Provide the (x, y) coordinate of the cell's center where the given text is located.  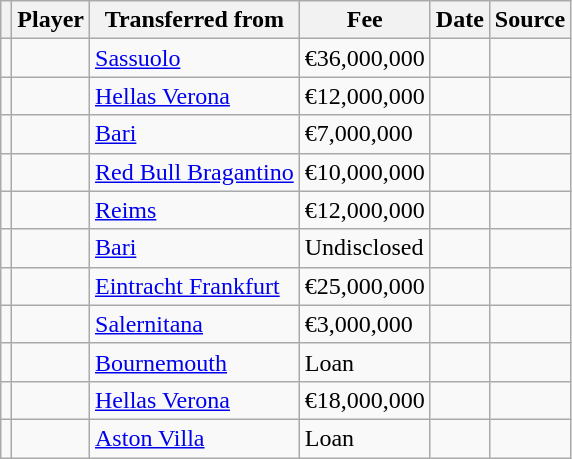
€3,000,000 (364, 324)
Sassuolo (195, 58)
Bournemouth (195, 362)
Date (460, 20)
€18,000,000 (364, 400)
Reims (195, 210)
€36,000,000 (364, 58)
Undisclosed (364, 248)
€25,000,000 (364, 286)
€10,000,000 (364, 172)
Source (530, 20)
€7,000,000 (364, 134)
Fee (364, 20)
Player (51, 20)
Salernitana (195, 324)
Aston Villa (195, 438)
Transferred from (195, 20)
Eintracht Frankfurt (195, 286)
Red Bull Bragantino (195, 172)
